For the text-containing cell, return its midpoint in [X, Y] coordinate format. 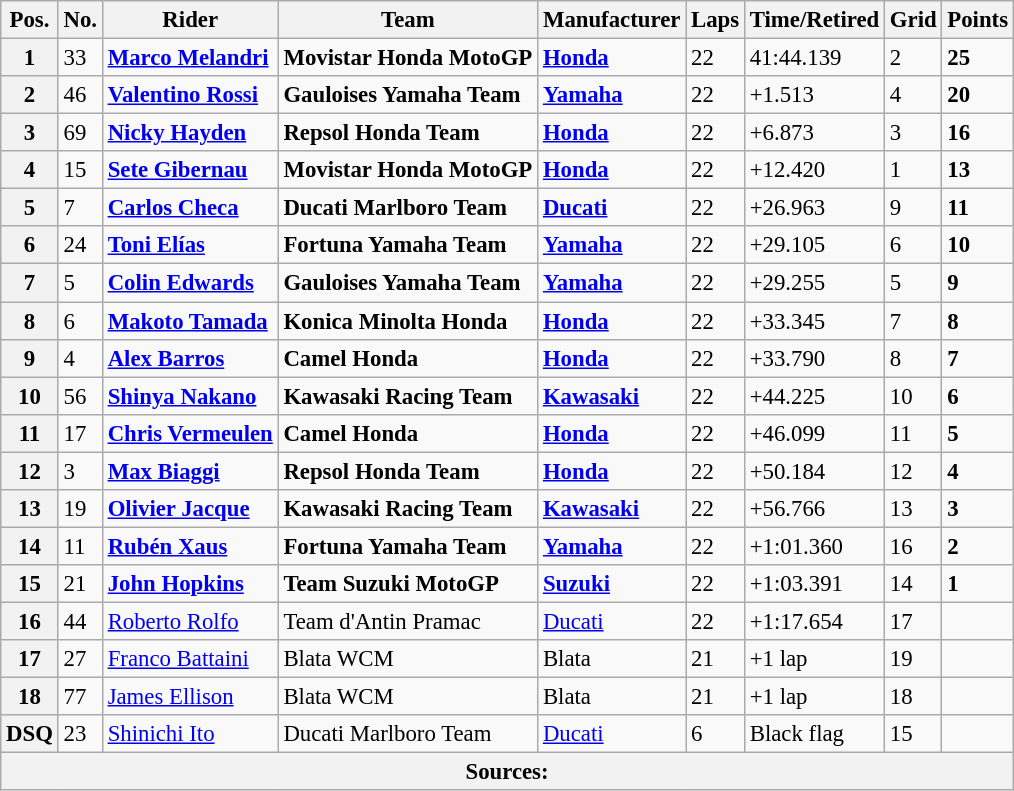
Makoto Tamada [190, 321]
24 [80, 245]
+26.963 [814, 208]
Team d'Antin Pramac [408, 621]
Suzuki [612, 584]
Konica Minolta Honda [408, 321]
Olivier Jacque [190, 509]
+29.105 [814, 245]
+33.345 [814, 321]
25 [978, 58]
33 [80, 58]
+44.225 [814, 396]
27 [80, 659]
77 [80, 697]
Valentino Rossi [190, 95]
23 [80, 734]
+1:17.654 [814, 621]
Marco Melandri [190, 58]
Alex Barros [190, 358]
Black flag [814, 734]
Team Suzuki MotoGP [408, 584]
44 [80, 621]
+29.255 [814, 283]
John Hopkins [190, 584]
+50.184 [814, 471]
+1.513 [814, 95]
+46.099 [814, 433]
Max Biaggi [190, 471]
+1:03.391 [814, 584]
20 [978, 95]
Sources: [508, 772]
Chris Vermeulen [190, 433]
Toni Elías [190, 245]
56 [80, 396]
Rubén Xaus [190, 546]
+6.873 [814, 133]
Laps [716, 20]
Points [978, 20]
Grid [914, 20]
Carlos Checa [190, 208]
46 [80, 95]
Team [408, 20]
41:44.139 [814, 58]
+12.420 [814, 170]
Sete Gibernau [190, 170]
DSQ [30, 734]
James Ellison [190, 697]
+56.766 [814, 509]
Rider [190, 20]
Colin Edwards [190, 283]
+33.790 [814, 358]
69 [80, 133]
Nicky Hayden [190, 133]
Shinichi Ito [190, 734]
Shinya Nakano [190, 396]
Franco Battaini [190, 659]
Manufacturer [612, 20]
Time/Retired [814, 20]
Pos. [30, 20]
No. [80, 20]
+1:01.360 [814, 546]
Roberto Rolfo [190, 621]
